Pinpoint the cell where the given text exists, returning its [x, y] midpoint coordinate. 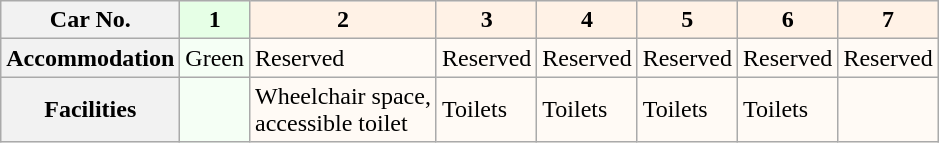
Accommodation [90, 58]
Facilities [90, 110]
Green [215, 58]
1 [215, 20]
3 [486, 20]
2 [342, 20]
Car No. [90, 20]
7 [888, 20]
4 [587, 20]
5 [687, 20]
Wheelchair space,accessible toilet [342, 110]
6 [788, 20]
